Detect which cell encompasses the target text, then output its (X, Y) center coordinate. 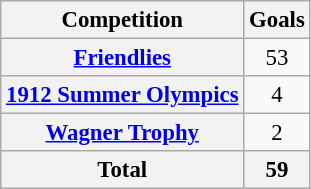
1912 Summer Olympics (122, 95)
Goals (277, 20)
Wagner Trophy (122, 133)
59 (277, 170)
2 (277, 133)
53 (277, 58)
Competition (122, 20)
4 (277, 95)
Friendlies (122, 58)
Total (122, 170)
